Provide the (X, Y) coordinate of the cell's center where the given text is located.  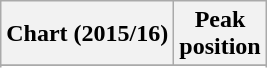
Peakposition (220, 34)
Chart (2015/16) (88, 34)
